Search for the cell housing the specified text and yield its (x, y) center coordinate. 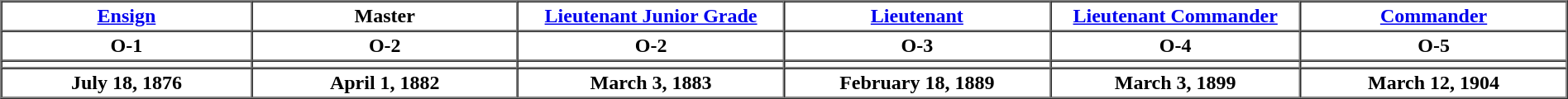
July 18, 1876 (127, 82)
Lieutenant Junior Grade (651, 16)
O-1 (127, 46)
O-5 (1434, 46)
Commander (1434, 16)
March 12, 1904 (1434, 82)
March 3, 1883 (651, 82)
Master (385, 16)
Lieutenant (917, 16)
O-3 (917, 46)
April 1, 1882 (385, 82)
Lieutenant Commander (1176, 16)
March 3, 1899 (1176, 82)
O-4 (1176, 46)
Ensign (127, 16)
February 18, 1889 (917, 82)
